Locate the cell with the specified text and output its (x, y) center coordinate. 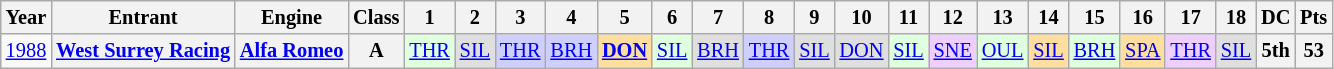
Entrant (143, 17)
1988 (26, 51)
Engine (292, 17)
16 (1142, 17)
10 (862, 17)
14 (1048, 17)
7 (718, 17)
Pts (1314, 17)
Year (26, 17)
OUL (1003, 51)
8 (769, 17)
12 (953, 17)
Alfa Romeo (292, 51)
5 (624, 17)
2 (475, 17)
1 (429, 17)
6 (672, 17)
5th (1276, 51)
13 (1003, 17)
17 (1190, 17)
53 (1314, 51)
4 (571, 17)
15 (1095, 17)
A (376, 51)
DC (1276, 17)
3 (520, 17)
18 (1236, 17)
SPA (1142, 51)
9 (814, 17)
SNE (953, 51)
West Surrey Racing (143, 51)
11 (908, 17)
Class (376, 17)
